Scan for the cell matching the given text and deliver its (X, Y) coordinate at center. 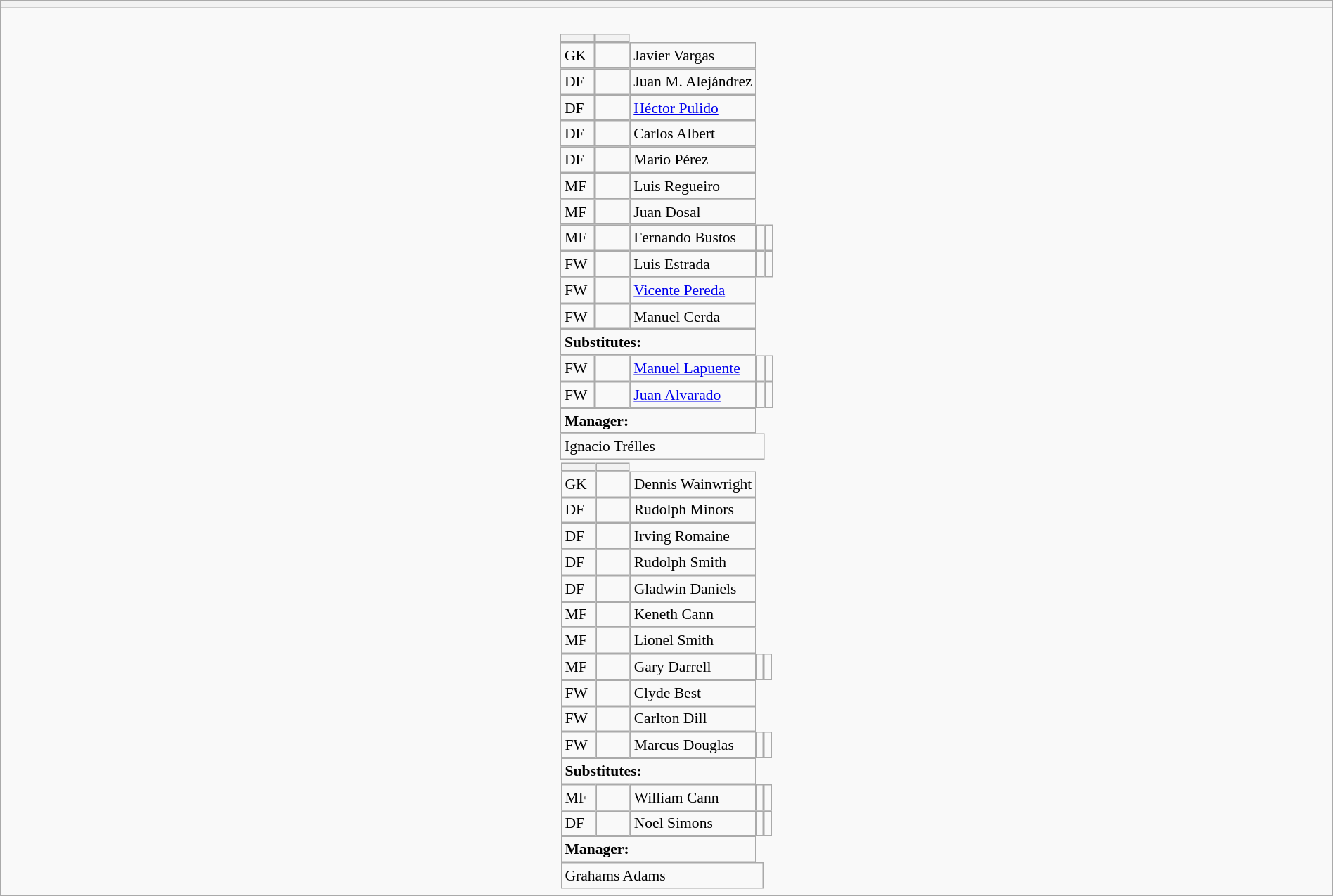
Rudolph Minors (693, 510)
William Cann (693, 797)
Keneth Cann (693, 614)
Javier Vargas (693, 55)
Carlos Albert (693, 134)
Marcus Douglas (693, 745)
Juan Dosal (693, 212)
Manuel Lapuente (693, 368)
Vicente Pereda (693, 290)
Luis Estrada (693, 264)
Luis Regueiro (693, 186)
Juan M. Alejándrez (693, 82)
Irving Romaine (693, 535)
Juan Alvarado (693, 395)
Fernando Bustos (693, 238)
Clyde Best (693, 693)
Héctor Pulido (693, 108)
Manuel Cerda (693, 316)
Gary Darrell (693, 666)
Noel Simons (693, 824)
Gladwin Daniels (693, 589)
Mario Pérez (693, 160)
Dennis Wainwright (693, 483)
Rudolph Smith (693, 562)
Carlton Dill (693, 718)
Grahams Adams (662, 876)
Lionel Smith (693, 641)
Ignacio Trélles (662, 447)
